Locate the cell with the specified text and output its (x, y) center coordinate. 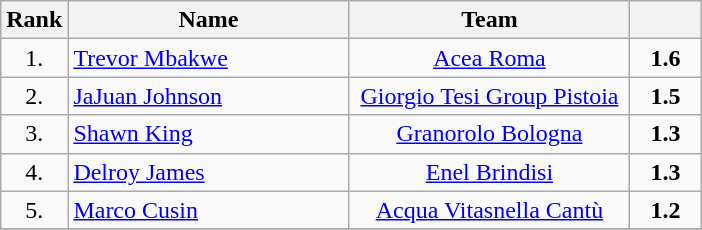
5. (34, 210)
Rank (34, 20)
Trevor Mbakwe (208, 58)
JaJuan Johnson (208, 96)
1.5 (666, 96)
Name (208, 20)
Enel Brindisi (490, 172)
1.2 (666, 210)
3. (34, 134)
1.6 (666, 58)
Acqua Vitasnella Cantù (490, 210)
1. (34, 58)
2. (34, 96)
Giorgio Tesi Group Pistoia (490, 96)
Marco Cusin (208, 210)
Delroy James (208, 172)
4. (34, 172)
Team (490, 20)
Shawn King (208, 134)
Acea Roma (490, 58)
Granorolo Bologna (490, 134)
